Provide the [X, Y] coordinate of the cell's center where the given text is located.  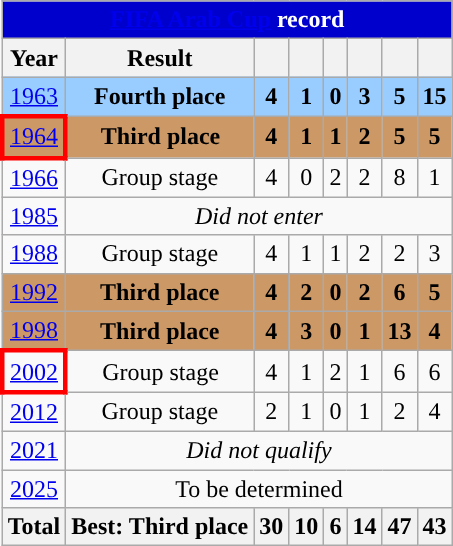
1966 [34, 178]
43 [434, 527]
1964 [34, 136]
Result [160, 58]
1992 [34, 292]
14 [364, 527]
47 [400, 527]
1985 [34, 216]
1998 [34, 331]
Total [34, 527]
Best: Third place [160, 527]
To be determined [259, 489]
1988 [34, 254]
2025 [34, 489]
2012 [34, 412]
Year [34, 58]
13 [400, 331]
8 [400, 178]
1963 [34, 97]
30 [272, 527]
Did not enter [259, 216]
15 [434, 97]
2021 [34, 450]
2002 [34, 372]
10 [306, 527]
FIFA Arab Cup record [227, 20]
Fourth place [160, 97]
Did not qualify [259, 450]
